Locate the cell with the specified text and output its [x, y] center coordinate. 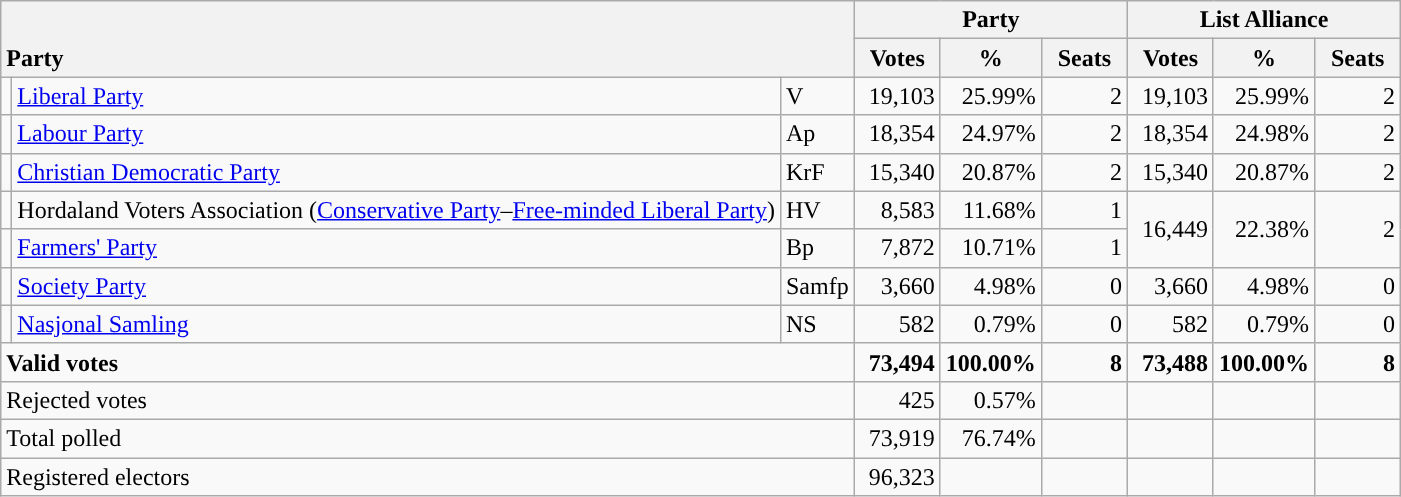
Registered electors [428, 477]
0.57% [990, 400]
7,872 [897, 248]
Christian Democratic Party [396, 172]
Bp [817, 248]
Liberal Party [396, 96]
Valid votes [428, 362]
16,449 [1170, 229]
73,494 [897, 362]
11.68% [990, 210]
Total polled [428, 438]
24.98% [1264, 134]
24.97% [990, 134]
73,488 [1170, 362]
Labour Party [396, 134]
73,919 [897, 438]
NS [817, 324]
HV [817, 210]
Rejected votes [428, 400]
Samfp [817, 286]
96,323 [897, 477]
Nasjonal Samling [396, 324]
Hordaland Voters Association (Conservative Party–Free-minded Liberal Party) [396, 210]
KrF [817, 172]
V [817, 96]
Ap [817, 134]
List Alliance [1264, 20]
Farmers' Party [396, 248]
425 [897, 400]
Society Party [396, 286]
22.38% [1264, 229]
76.74% [990, 438]
10.71% [990, 248]
8,583 [897, 210]
